Return the (X, Y) coordinate for the center point of the cell that contains the specified text.  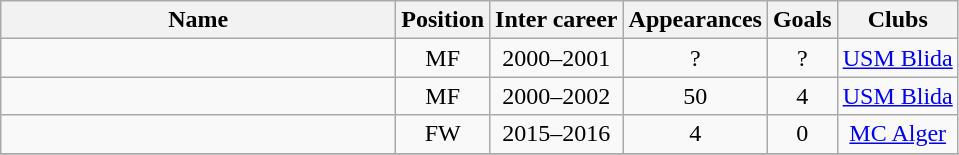
0 (802, 134)
Position (443, 20)
FW (443, 134)
2000–2001 (556, 58)
50 (695, 96)
Goals (802, 20)
Name (198, 20)
Appearances (695, 20)
Inter career (556, 20)
MC Alger (898, 134)
2015–2016 (556, 134)
2000–2002 (556, 96)
Clubs (898, 20)
